Locate the cell with the specified text and output its [x, y] center coordinate. 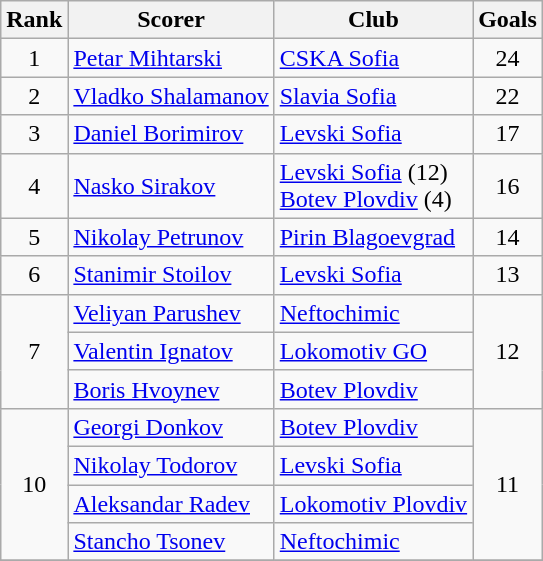
Rank [34, 20]
CSKA Sofia [373, 58]
17 [508, 134]
13 [508, 275]
24 [508, 58]
Lokomotiv Plovdiv [373, 503]
7 [34, 351]
Lokomotiv GO [373, 351]
1 [34, 58]
16 [508, 186]
10 [34, 484]
11 [508, 484]
Nikolay Petrunov [171, 237]
Veliyan Parushev [171, 313]
Club [373, 20]
22 [508, 96]
Boris Hvoynev [171, 389]
Nasko Sirakov [171, 186]
Stancho Tsonev [171, 542]
2 [34, 96]
Aleksandar Radev [171, 503]
Vladko Shalamanov [171, 96]
Nikolay Todorov [171, 465]
Georgi Donkov [171, 427]
Petar Mihtarski [171, 58]
Stanimir Stoilov [171, 275]
12 [508, 351]
Daniel Borimirov [171, 134]
3 [34, 134]
Levski Sofia (12)Botev Plovdiv (4) [373, 186]
6 [34, 275]
4 [34, 186]
5 [34, 237]
Valentin Ignatov [171, 351]
14 [508, 237]
Goals [508, 20]
Pirin Blagoevgrad [373, 237]
Slavia Sofia [373, 96]
Scorer [171, 20]
